Identify which cell holds the provided text, then report its [x, y] central coordinate. 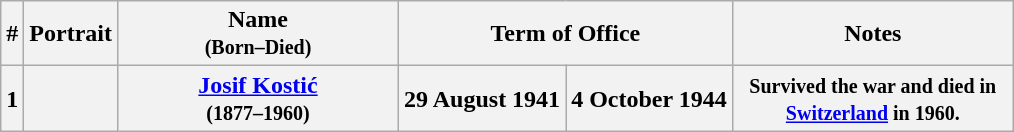
4 October 1944 [650, 98]
29 August 1941 [482, 98]
Notes [872, 34]
Term of Office [566, 34]
1 [12, 98]
# [12, 34]
Survived the war and died in Switzerland in 1960. [872, 98]
Portrait [71, 34]
Josif Kostić(1877–1960) [258, 98]
Name(Born–Died) [258, 34]
